Locate the cell with the specified text and output its (X, Y) center coordinate. 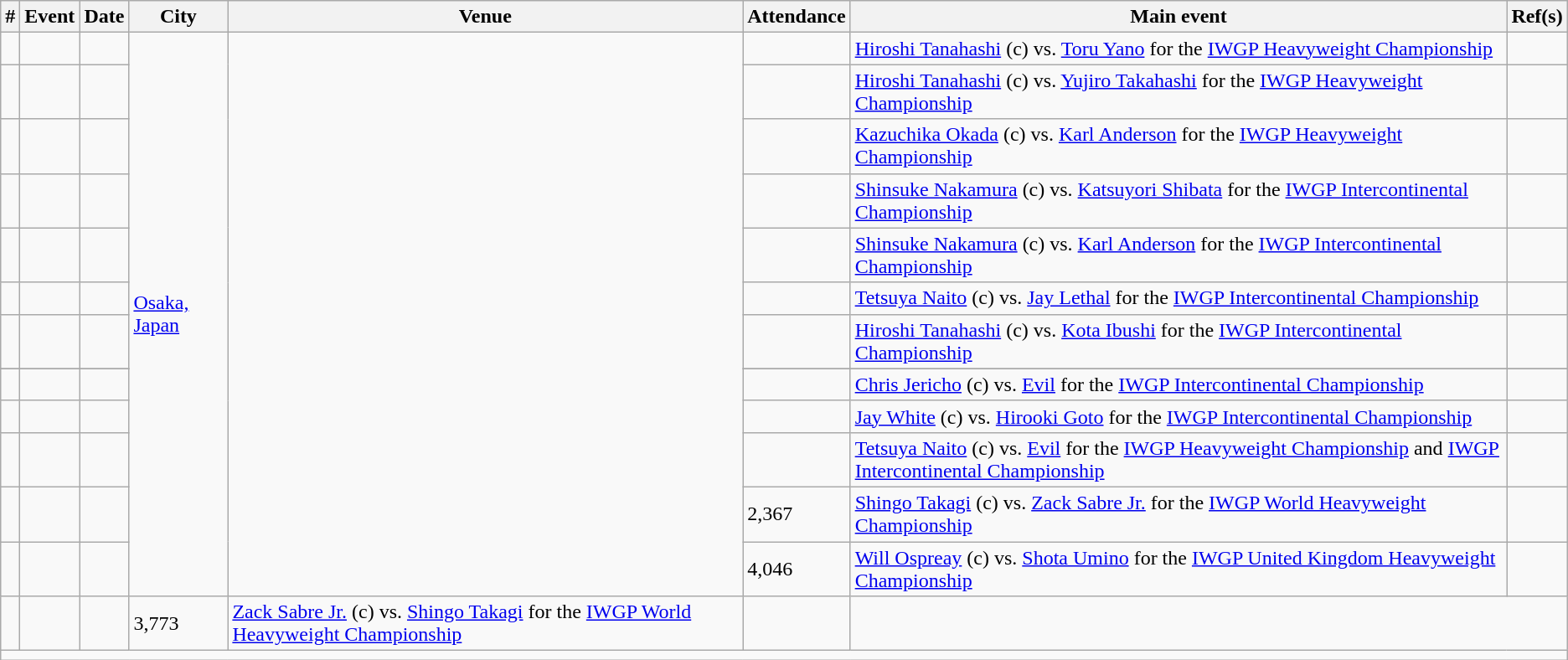
Shinsuke Nakamura (c) vs. Katsuyori Shibata for the IWGP Intercontinental Championship (1179, 201)
Tetsuya Naito (c) vs. Evil for the IWGP Heavyweight Championship and IWGP Intercontinental Championship (1179, 459)
2,367 (797, 514)
Venue (486, 17)
Tetsuya Naito (c) vs. Jay Lethal for the IWGP Intercontinental Championship (1179, 298)
Attendance (797, 17)
Main event (1179, 17)
Shinsuke Nakamura (c) vs. Karl Anderson for the IWGP Intercontinental Championship (1179, 255)
3,773 (178, 623)
Chris Jericho (c) vs. Evil for the IWGP Intercontinental Championship (1179, 384)
Hiroshi Tanahashi (c) vs. Toru Yano for the IWGP Heavyweight Championship (1179, 49)
# (10, 17)
Date (104, 17)
Will Ospreay (c) vs. Shota Umino for the IWGP United Kingdom Heavyweight Championship (1179, 568)
Osaka, Japan (178, 315)
Event (50, 17)
Kazuchika Okada (c) vs. Karl Anderson for the IWGP Heavyweight Championship (1179, 146)
Zack Sabre Jr. (c) vs. Shingo Takagi for the IWGP World Heavyweight Championship (486, 623)
Jay White (c) vs. Hirooki Goto for the IWGP Intercontinental Championship (1179, 416)
City (178, 17)
Hiroshi Tanahashi (c) vs. Kota Ibushi for the IWGP Intercontinental Championship (1179, 342)
Ref(s) (1537, 17)
Shingo Takagi (c) vs. Zack Sabre Jr. for the IWGP World Heavyweight Championship (1179, 514)
Hiroshi Tanahashi (c) vs. Yujiro Takahashi for the IWGP Heavyweight Championship (1179, 92)
4,046 (797, 568)
